Search for the cell housing the specified text and yield its [x, y] center coordinate. 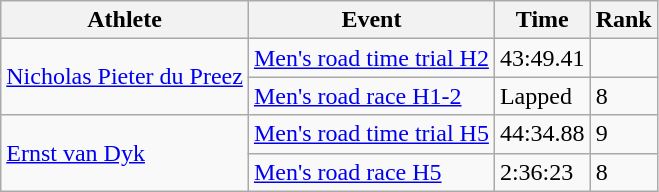
Men's road time trial H5 [371, 134]
Ernst van Dyk [125, 153]
44:34.88 [542, 134]
Rank [624, 20]
Nicholas Pieter du Preez [125, 77]
2:36:23 [542, 172]
Lapped [542, 96]
43:49.41 [542, 58]
Men's road race H1-2 [371, 96]
Athlete [125, 20]
Time [542, 20]
9 [624, 134]
Men's road race H5 [371, 172]
Men's road time trial H2 [371, 58]
Event [371, 20]
